Return the (x, y) coordinate for the center point of the cell that contains the specified text.  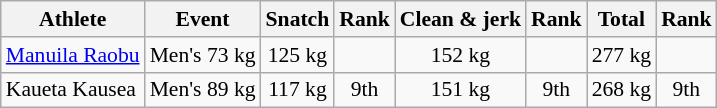
Men's 89 kg (203, 90)
125 kg (298, 55)
Event (203, 19)
Manuila Raobu (73, 55)
Men's 73 kg (203, 55)
Athlete (73, 19)
Kaueta Kausea (73, 90)
152 kg (460, 55)
Total (622, 19)
117 kg (298, 90)
277 kg (622, 55)
151 kg (460, 90)
Clean & jerk (460, 19)
Snatch (298, 19)
268 kg (622, 90)
